Search for the cell housing the specified text and yield its (x, y) center coordinate. 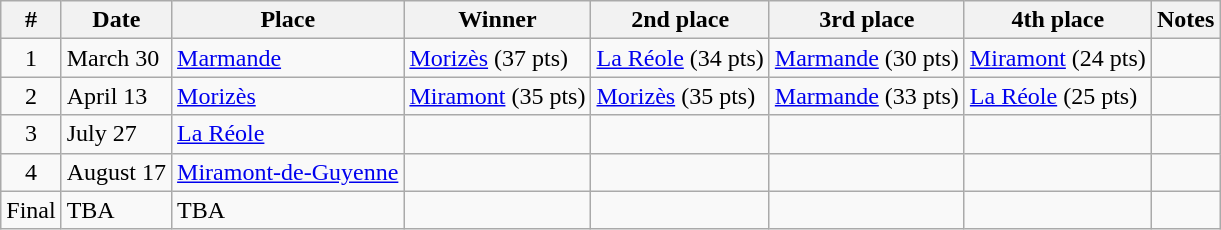
March 30 (116, 58)
Place (288, 20)
August 17 (116, 172)
Morizès (288, 96)
La Réole (25 pts) (1058, 96)
Notes (1185, 20)
4th place (1058, 20)
April 13 (116, 96)
4 (31, 172)
La Réole (288, 134)
Morizès (35 pts) (680, 96)
1 (31, 58)
2 (31, 96)
Miramont (24 pts) (1058, 58)
3 (31, 134)
Marmande (33 pts) (866, 96)
Miramont-de-Guyenne (288, 172)
Marmande (288, 58)
Date (116, 20)
Morizès (37 pts) (498, 58)
# (31, 20)
Marmande (30 pts) (866, 58)
3rd place (866, 20)
2nd place (680, 20)
Final (31, 210)
Miramont (35 pts) (498, 96)
Winner (498, 20)
La Réole (34 pts) (680, 58)
July 27 (116, 134)
